Return the (x, y) coordinate for the center point of the cell that contains the specified text.  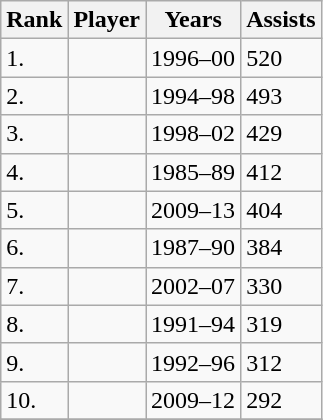
384 (281, 248)
3. (34, 134)
312 (281, 362)
Years (194, 20)
292 (281, 400)
7. (34, 286)
2002–07 (194, 286)
1994–98 (194, 96)
520 (281, 58)
Rank (34, 20)
9. (34, 362)
404 (281, 210)
Player (107, 20)
1. (34, 58)
412 (281, 172)
8. (34, 324)
4. (34, 172)
6. (34, 248)
10. (34, 400)
330 (281, 286)
1987–90 (194, 248)
1992–96 (194, 362)
429 (281, 134)
319 (281, 324)
1996–00 (194, 58)
1985–89 (194, 172)
493 (281, 96)
Assists (281, 20)
1998–02 (194, 134)
2009–13 (194, 210)
2. (34, 96)
5. (34, 210)
2009–12 (194, 400)
1991–94 (194, 324)
